Capture the cell that displays the provided text and extract its [x, y] central coordinate. 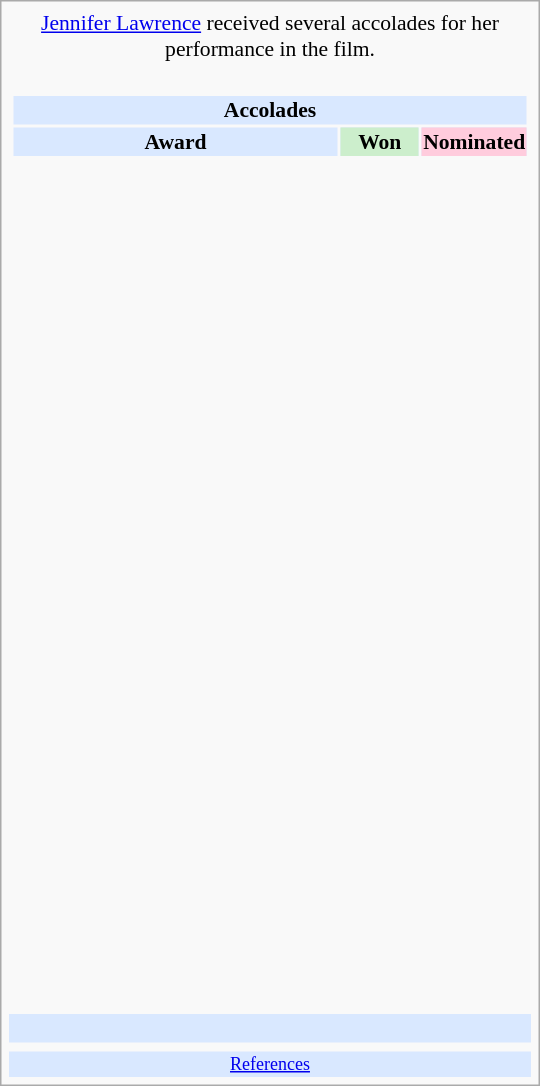
Nominated [474, 141]
Jennifer Lawrence received several accolades for her performance in the film. [270, 36]
Accolades [270, 110]
Won [380, 141]
Accolades Award Won Nominated [270, 538]
Award [175, 141]
References [270, 1064]
